Locate the cell with the specified text and output its [x, y] center coordinate. 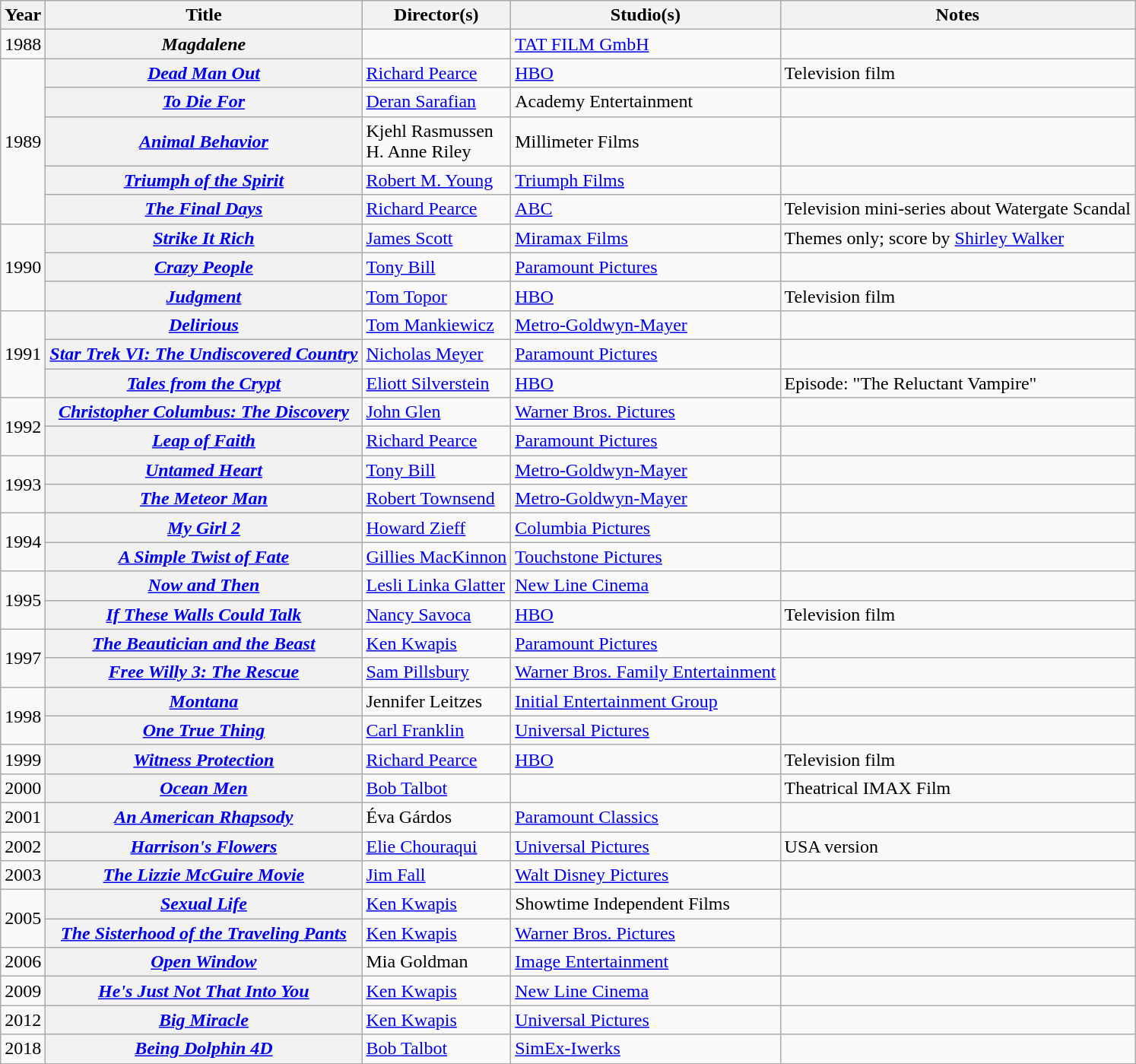
The Beautician and the Beast [204, 643]
1998 [23, 716]
2006 [23, 962]
Initial Entertainment Group [646, 701]
Christopher Columbus: The Discovery [204, 412]
Montana [204, 701]
If These Walls Could Talk [204, 615]
Paramount Classics [646, 817]
Free Willy 3: The Rescue [204, 672]
Robert M. Young [436, 180]
2001 [23, 817]
Sam Pillsbury [436, 672]
Theatrical IMAX Film [957, 788]
The Final Days [204, 209]
Witness Protection [204, 759]
Themes only; score by Shirley Walker [957, 238]
Leap of Faith [204, 441]
Big Miracle [204, 1020]
Animal Behavior [204, 141]
2000 [23, 788]
Carl Franklin [436, 730]
ABC [646, 209]
Year [23, 15]
Éva Gárdos [436, 817]
Ocean Men [204, 788]
The Sisterhood of the Traveling Pants [204, 933]
Image Entertainment [646, 962]
James Scott [436, 238]
Untamed Heart [204, 470]
One True Thing [204, 730]
Magdalene [204, 44]
TAT FILM GmbH [646, 44]
The Meteor Man [204, 499]
Triumph of the Spirit [204, 180]
1999 [23, 759]
1995 [23, 600]
2002 [23, 846]
Episode: "The Reluctant Vampire" [957, 383]
Director(s) [436, 15]
Kjehl RasmussenH. Anne Riley [436, 141]
Tom Topor [436, 296]
To Die For [204, 102]
Mia Goldman [436, 962]
Strike It Rich [204, 238]
Nicholas Meyer [436, 354]
Millimeter Films [646, 141]
Television mini-series about Watergate Scandal [957, 209]
Dead Man Out [204, 73]
The Lizzie McGuire Movie [204, 875]
Judgment [204, 296]
My Girl 2 [204, 528]
Nancy Savoca [436, 615]
Studio(s) [646, 15]
Star Trek VI: The Undiscovered Country [204, 354]
2012 [23, 1020]
1991 [23, 354]
1988 [23, 44]
Title [204, 15]
Columbia Pictures [646, 528]
Sexual Life [204, 904]
1993 [23, 484]
1992 [23, 427]
Open Window [204, 962]
USA version [957, 846]
Lesli Linka Glatter [436, 586]
Gillies MacKinnon [436, 557]
Harrison's Flowers [204, 846]
1989 [23, 141]
Howard Zieff [436, 528]
Eliott Silverstein [436, 383]
Academy Entertainment [646, 102]
Touchstone Pictures [646, 557]
Deran Sarafian [436, 102]
A Simple Twist of Fate [204, 557]
Walt Disney Pictures [646, 875]
Being Dolphin 4D [204, 1049]
Showtime Independent Films [646, 904]
2005 [23, 919]
Jennifer Leitzes [436, 701]
1990 [23, 267]
2003 [23, 875]
Miramax Films [646, 238]
2018 [23, 1049]
Jim Fall [436, 875]
Crazy People [204, 267]
SimEx-Iwerks [646, 1049]
1994 [23, 542]
An American Rhapsody [204, 817]
Now and Then [204, 586]
Tales from the Crypt [204, 383]
2009 [23, 991]
1997 [23, 658]
He's Just Not That Into You [204, 991]
Warner Bros. Family Entertainment [646, 672]
Notes [957, 15]
Tom Mankiewicz [436, 325]
Triumph Films [646, 180]
Delirious [204, 325]
Elie Chouraqui [436, 846]
Robert Townsend [436, 499]
John Glen [436, 412]
